Extract the (X, Y) coordinate from the center of the cell holding the provided text.  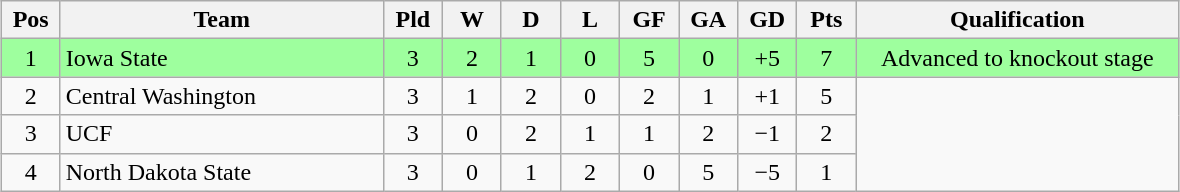
Pld (412, 20)
D (530, 20)
Qualification (1018, 20)
GA (708, 20)
L (590, 20)
Central Washington (222, 96)
7 (826, 58)
Team (222, 20)
Pos (30, 20)
Pts (826, 20)
Iowa State (222, 58)
Advanced to knockout stage (1018, 58)
+1 (768, 96)
−5 (768, 172)
North Dakota State (222, 172)
W (472, 20)
GD (768, 20)
−1 (768, 134)
UCF (222, 134)
4 (30, 172)
+5 (768, 58)
GF (650, 20)
